Extract the (X, Y) coordinate from the center of the cell holding the provided text.  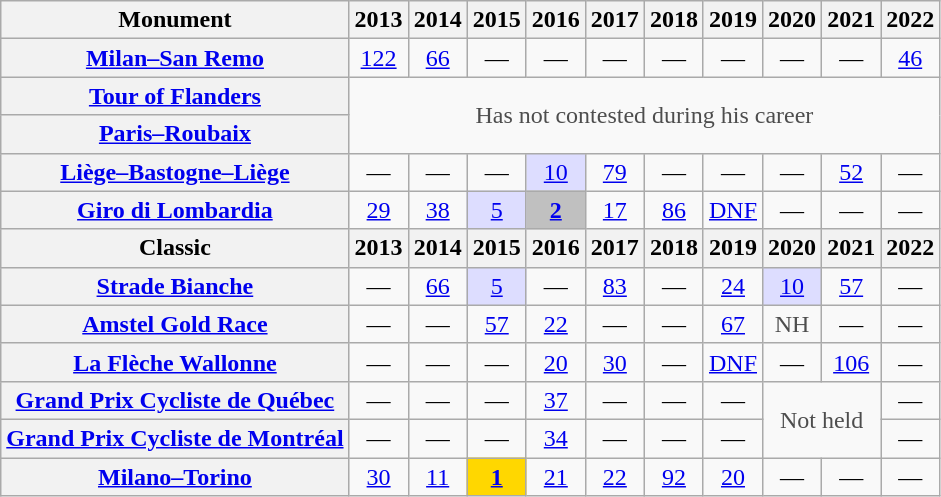
Giro di Lombardia (175, 210)
Paris–Roubaix (175, 134)
Strade Bianche (175, 286)
11 (438, 477)
2 (556, 210)
1 (496, 477)
52 (852, 172)
37 (556, 400)
Monument (175, 20)
Milan–San Remo (175, 58)
Milano–Torino (175, 477)
Grand Prix Cycliste de Québec (175, 400)
106 (852, 362)
92 (674, 477)
Liège–Bastogne–Liège (175, 172)
67 (732, 324)
86 (674, 210)
38 (438, 210)
79 (614, 172)
17 (614, 210)
La Flèche Wallonne (175, 362)
Amstel Gold Race (175, 324)
Not held (822, 419)
83 (614, 286)
Tour of Flanders (175, 96)
122 (378, 58)
24 (732, 286)
NH (792, 324)
29 (378, 210)
Classic (175, 248)
Has not contested during his career (644, 115)
46 (910, 58)
21 (556, 477)
Grand Prix Cycliste de Montréal (175, 438)
34 (556, 438)
